Scan for the cell matching the given text and deliver its [X, Y] coordinate at center. 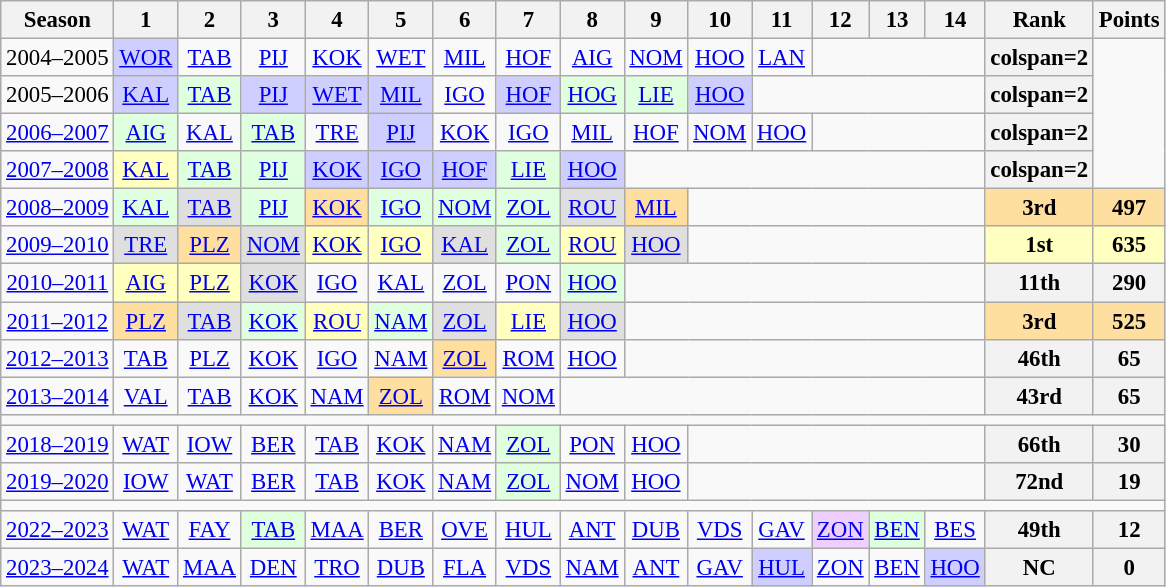
2019–2020 [58, 482]
FLA [465, 567]
2022–2023 [58, 530]
HOG [592, 95]
8 [592, 20]
66th [1039, 444]
3 [273, 20]
4 [337, 20]
LAN [782, 58]
14 [955, 20]
BES [955, 530]
2010–2011 [58, 283]
49th [1039, 530]
43rd [1039, 396]
2004–2005 [58, 58]
11 [782, 20]
2012–2013 [58, 358]
2023–2024 [58, 567]
2005–2006 [58, 95]
VAL [146, 396]
Season [58, 20]
2006–2007 [58, 133]
9 [656, 20]
2009–2010 [58, 245]
TRO [337, 567]
2013–2014 [58, 396]
72nd [1039, 482]
7 [528, 20]
2007–2008 [58, 170]
290 [1128, 283]
2011–2012 [58, 321]
FAY [210, 530]
635 [1128, 245]
11th [1039, 283]
0 [1128, 567]
2008–2009 [58, 208]
6 [465, 20]
WOR [146, 58]
Points [1128, 20]
525 [1128, 321]
13 [897, 20]
Rank [1039, 20]
10 [720, 20]
NC [1039, 567]
2018–2019 [58, 444]
OVE [465, 530]
46th [1039, 358]
1st [1039, 245]
5 [401, 20]
30 [1128, 444]
DEN [273, 567]
497 [1128, 208]
19 [1128, 482]
2 [210, 20]
1 [146, 20]
